Extract the [X, Y] coordinate from the center of the cell holding the provided text.  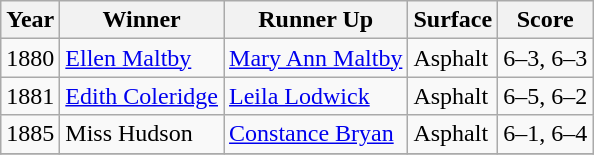
6–3, 6–3 [546, 58]
Winner [142, 20]
6–5, 6–2 [546, 96]
Leila Lodwick [316, 96]
Runner Up [316, 20]
Miss Hudson [142, 134]
Constance Bryan [316, 134]
6–1, 6–4 [546, 134]
1885 [30, 134]
1880 [30, 58]
Mary Ann Maltby [316, 58]
Surface [453, 20]
Year [30, 20]
Ellen Maltby [142, 58]
Edith Coleridge [142, 96]
Score [546, 20]
1881 [30, 96]
